Return the [x, y] coordinate for the center point of the cell that contains the specified text.  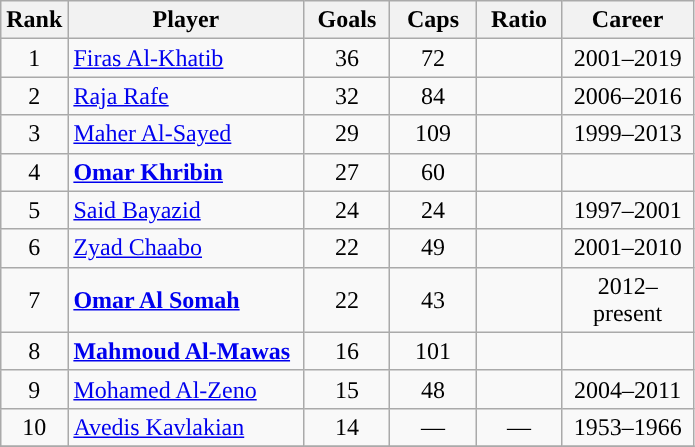
Maher Al-Sayed [186, 134]
Zyad Chaabo [186, 248]
Mahmoud Al-Mawas [186, 351]
29 [347, 134]
5 [34, 210]
1953–1966 [628, 427]
Goals [347, 20]
Caps [433, 20]
49 [433, 248]
Said Bayazid [186, 210]
1 [34, 58]
2004–2011 [628, 389]
2006–2016 [628, 96]
Omar Al Somah [186, 300]
10 [34, 427]
2012–present [628, 300]
Avedis Kavlakian [186, 427]
48 [433, 389]
4 [34, 172]
1997–2001 [628, 210]
16 [347, 351]
6 [34, 248]
Player [186, 20]
Rank [34, 20]
Career [628, 20]
27 [347, 172]
Firas Al-Khatib [186, 58]
7 [34, 300]
43 [433, 300]
60 [433, 172]
Omar Khribin [186, 172]
Mohamed Al-Zeno [186, 389]
8 [34, 351]
3 [34, 134]
15 [347, 389]
2001–2010 [628, 248]
Raja Rafe [186, 96]
109 [433, 134]
14 [347, 427]
Ratio [519, 20]
2 [34, 96]
1999–2013 [628, 134]
9 [34, 389]
2001–2019 [628, 58]
72 [433, 58]
32 [347, 96]
101 [433, 351]
84 [433, 96]
36 [347, 58]
